Find where the given text appears and provide that cell's center as [X, Y] coordinate. 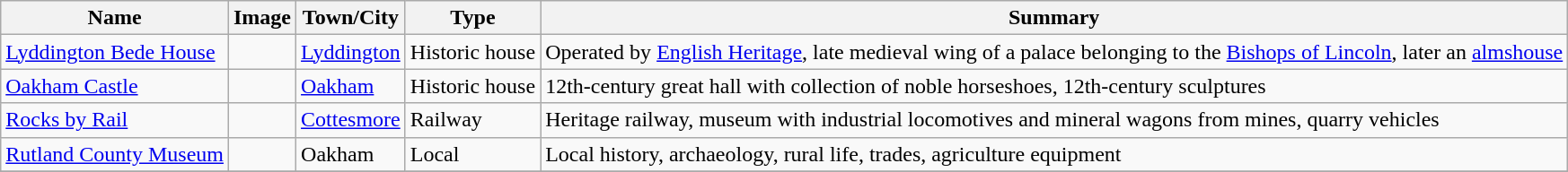
Heritage railway, museum with industrial locomotives and mineral wagons from mines, quarry vehicles [1054, 120]
Lyddington [351, 52]
Rocks by Rail [115, 120]
Local [472, 154]
Summary [1054, 18]
Town/City [351, 18]
Rutland County Museum [115, 154]
12th-century great hall with collection of noble horseshoes, 12th-century sculptures [1054, 86]
Lyddington Bede House [115, 52]
Cottesmore [351, 120]
Oakham Castle [115, 86]
Name [115, 18]
Local history, archaeology, rural life, trades, agriculture equipment [1054, 154]
Image [262, 18]
Type [472, 18]
Railway [472, 120]
Operated by English Heritage, late medieval wing of a palace belonging to the Bishops of Lincoln, later an almshouse [1054, 52]
